Search for the cell housing the specified text and yield its [X, Y] center coordinate. 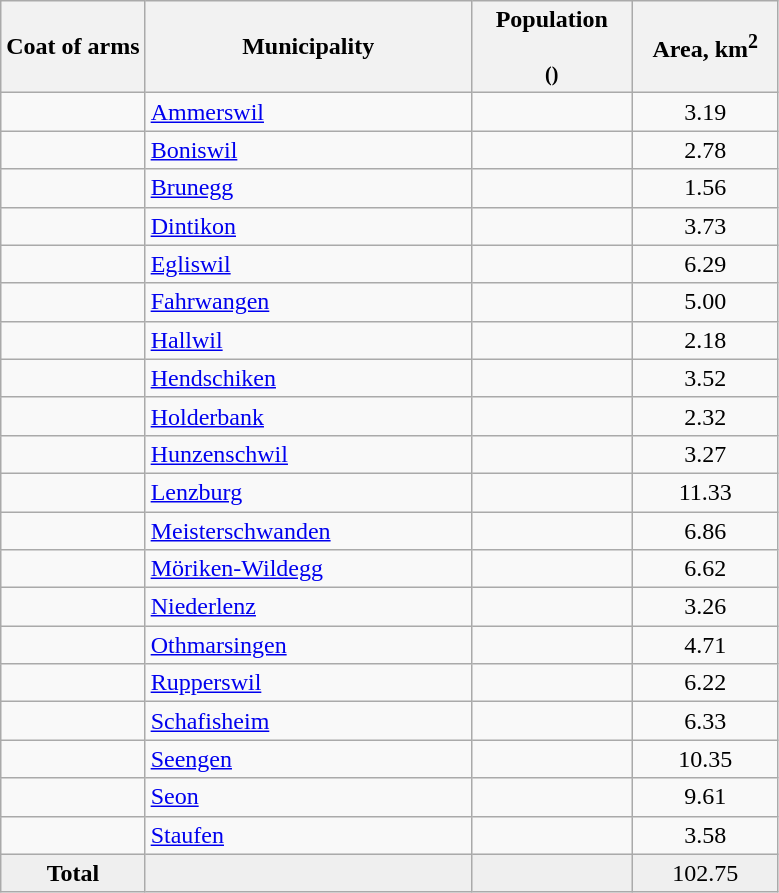
3.52 [705, 378]
Hunzenschwil [308, 454]
Egliswil [308, 264]
3.27 [705, 454]
3.26 [705, 607]
Niederlenz [308, 607]
6.22 [705, 683]
Fahrwangen [308, 302]
Dintikon [308, 226]
Möriken-Wildegg [308, 569]
6.33 [705, 721]
Rupperswil [308, 683]
6.62 [705, 569]
Ammerswil [308, 112]
Area, km2 [705, 47]
Municipality [308, 47]
Meisterschwanden [308, 531]
Seengen [308, 759]
10.35 [705, 759]
Lenzburg [308, 492]
102.75 [705, 873]
11.33 [705, 492]
Seon [308, 797]
Othmarsingen [308, 645]
3.58 [705, 835]
Hallwil [308, 340]
6.86 [705, 531]
Coat of arms [73, 47]
Total [73, 873]
6.29 [705, 264]
2.18 [705, 340]
1.56 [705, 188]
Schafisheim [308, 721]
Boniswil [308, 150]
Brunegg [308, 188]
Hendschiken [308, 378]
4.71 [705, 645]
Staufen [308, 835]
2.78 [705, 150]
3.19 [705, 112]
2.32 [705, 416]
Population() [552, 47]
Holderbank [308, 416]
5.00 [705, 302]
9.61 [705, 797]
3.73 [705, 226]
